Extract the [x, y] coordinate from the center of the cell holding the provided text.  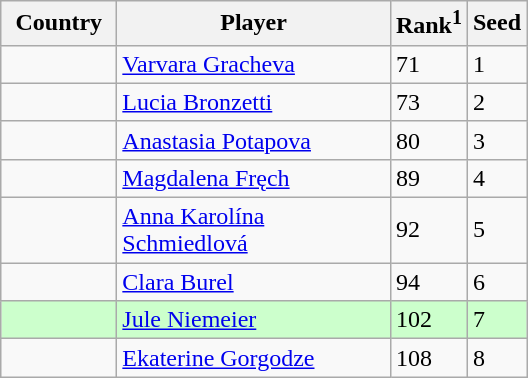
Magdalena Fręch [254, 178]
3 [496, 140]
102 [428, 320]
1 [496, 64]
7 [496, 320]
108 [428, 358]
Anastasia Potapova [254, 140]
94 [428, 282]
5 [496, 230]
73 [428, 102]
71 [428, 64]
Ekaterine Gorgodze [254, 358]
89 [428, 178]
Seed [496, 24]
Player [254, 24]
Country [59, 24]
Clara Burel [254, 282]
2 [496, 102]
Jule Niemeier [254, 320]
92 [428, 230]
6 [496, 282]
8 [496, 358]
Anna Karolína Schmiedlová [254, 230]
Rank1 [428, 24]
Lucia Bronzetti [254, 102]
4 [496, 178]
80 [428, 140]
Varvara Gracheva [254, 64]
